Return (x, y) of the center of cell containing provided text 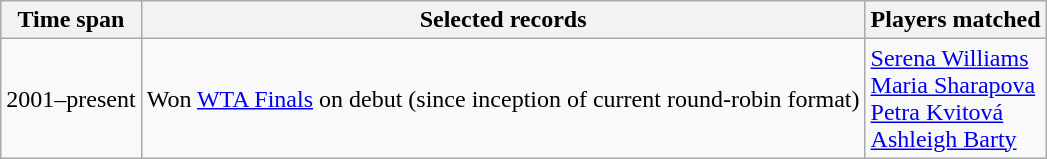
Time span (71, 20)
Players matched (956, 20)
Serena WilliamsMaria SharapovaPetra KvitováAshleigh Barty (956, 98)
Won WTA Finals on debut (since inception of current round-robin format) (503, 98)
Selected records (503, 20)
2001–present (71, 98)
